Extract the [x, y] coordinate from the center of the cell holding the provided text.  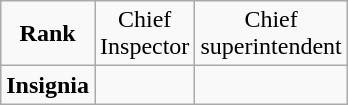
Chief Inspector [145, 34]
Rank [48, 34]
Insignia [48, 85]
Chief superintendent [271, 34]
